Capture the cell that displays the provided text and extract its (x, y) central coordinate. 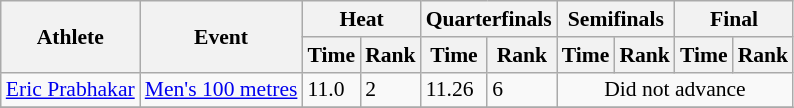
Event (222, 36)
2 (390, 90)
Quarterfinals (489, 19)
Heat (361, 19)
Men's 100 metres (222, 90)
Semifinals (616, 19)
Eric Prabhakar (70, 90)
Did not advance (675, 90)
11.0 (331, 90)
6 (522, 90)
11.26 (454, 90)
Athlete (70, 36)
Final (734, 19)
